Extract the (X, Y) coordinate from the center of the cell holding the provided text.  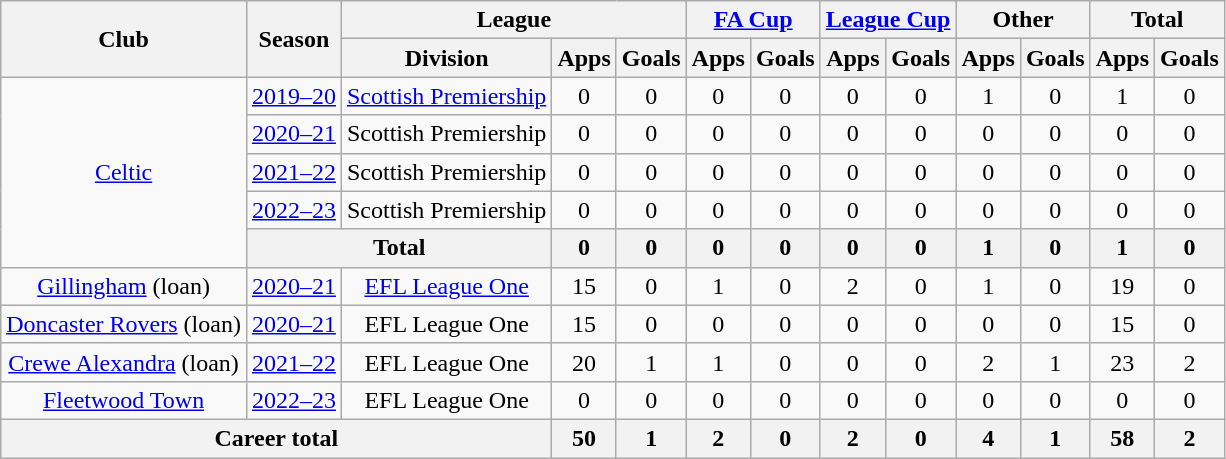
Celtic (124, 172)
Other (1023, 20)
19 (1122, 286)
Career total (276, 438)
Club (124, 39)
League Cup (888, 20)
FA Cup (753, 20)
50 (584, 438)
League (514, 20)
Division (446, 58)
58 (1122, 438)
Doncaster Rovers (loan) (124, 324)
Season (294, 39)
4 (988, 438)
23 (1122, 362)
2019–20 (294, 96)
Crewe Alexandra (loan) (124, 362)
Gillingham (loan) (124, 286)
20 (584, 362)
Fleetwood Town (124, 400)
